Return the (X, Y) coordinate for the center point of the cell that contains the specified text.  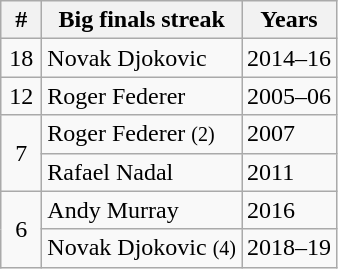
2014–16 (290, 58)
Roger Federer (142, 96)
Roger Federer (2) (142, 134)
# (22, 20)
2007 (290, 134)
Rafael Nadal (142, 172)
2018–19 (290, 248)
Years (290, 20)
12 (22, 96)
18 (22, 58)
Novak Djokovic (142, 58)
2005–06 (290, 96)
2016 (290, 210)
2011 (290, 172)
6 (22, 229)
Big finals streak (142, 20)
7 (22, 153)
Novak Djokovic (4) (142, 248)
Andy Murray (142, 210)
